Return the (X, Y) coordinate for the center point of the cell that contains the specified text.  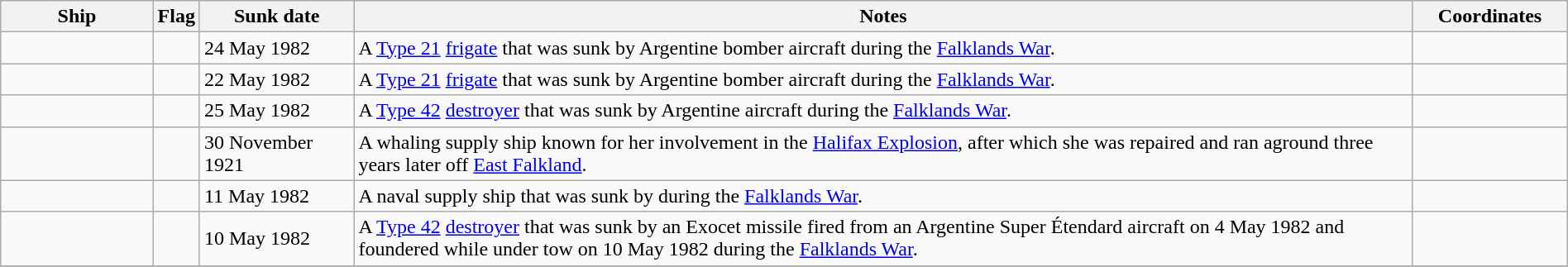
10 May 1982 (276, 238)
30 November 1921 (276, 154)
A Type 42 destroyer that was sunk by Argentine aircraft during the Falklands War. (883, 111)
25 May 1982 (276, 111)
Sunk date (276, 17)
24 May 1982 (276, 48)
Coordinates (1490, 17)
Flag (176, 17)
22 May 1982 (276, 79)
Ship (77, 17)
A naval supply ship that was sunk by during the Falklands War. (883, 196)
11 May 1982 (276, 196)
Notes (883, 17)
